Output the (X, Y) coordinate of the center of the cell containing the given text.  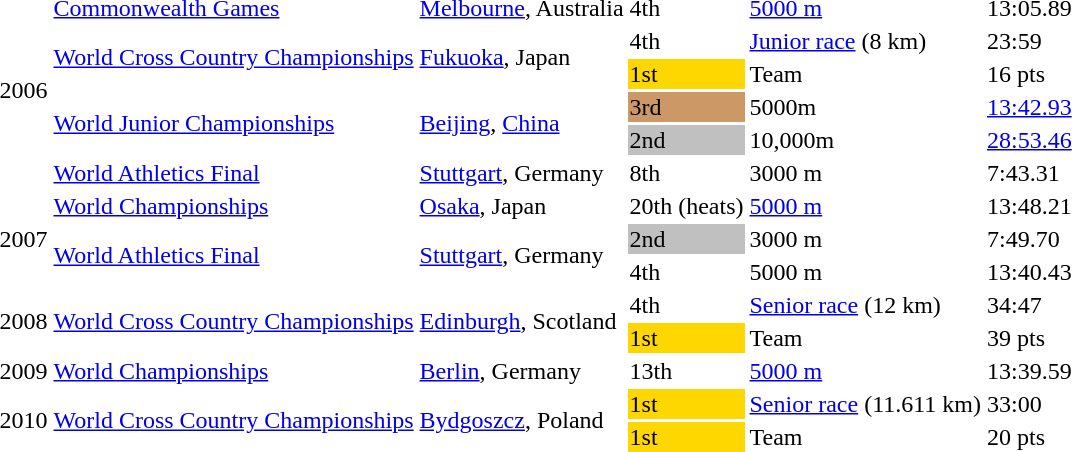
Beijing, China (522, 124)
Bydgoszcz, Poland (522, 420)
Fukuoka, Japan (522, 58)
Osaka, Japan (522, 206)
Edinburgh, Scotland (522, 322)
Senior race (11.611 km) (865, 404)
3rd (686, 107)
World Junior Championships (234, 124)
8th (686, 173)
13th (686, 371)
20th (heats) (686, 206)
Junior race (8 km) (865, 41)
Senior race (12 km) (865, 305)
5000m (865, 107)
Berlin, Germany (522, 371)
10,000m (865, 140)
